Capture the cell that displays the provided text and extract its [X, Y] central coordinate. 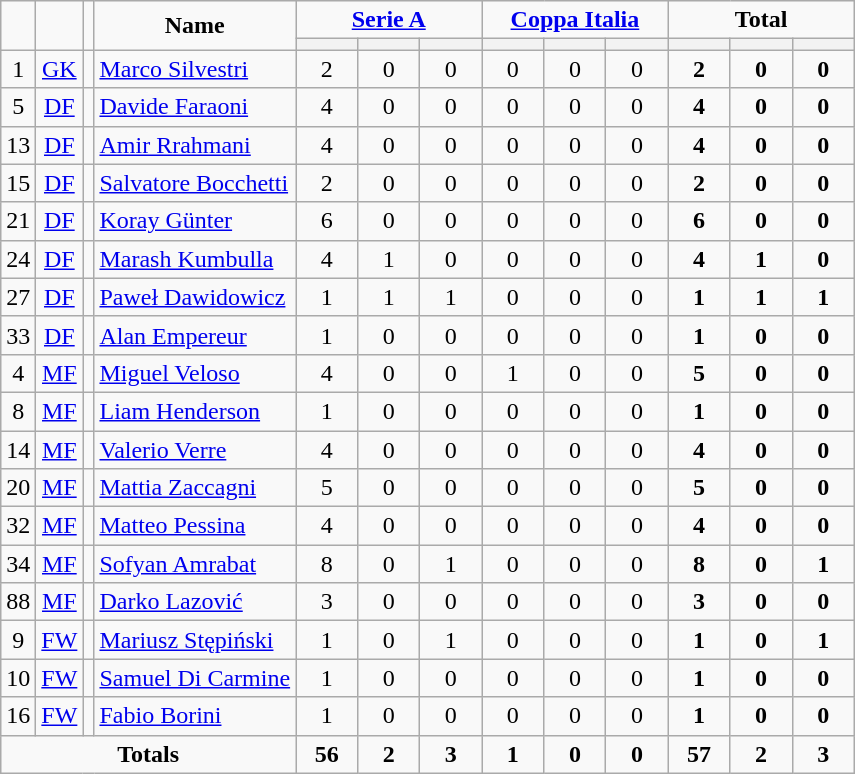
Miguel Veloso [195, 373]
Marco Silvestri [195, 69]
Darko Lazović [195, 602]
Koray Günter [195, 221]
Sofyan Amrabat [195, 564]
Fabio Borini [195, 716]
Paweł Dawidowicz [195, 297]
Total [761, 20]
Samuel Di Carmine [195, 678]
21 [18, 221]
13 [18, 145]
34 [18, 564]
56 [327, 754]
Mattia Zaccagni [195, 488]
Name [195, 26]
Davide Faraoni [195, 107]
Matteo Pessina [195, 526]
Totals [148, 754]
14 [18, 449]
88 [18, 602]
Coppa Italia [575, 20]
Salvatore Bocchetti [195, 183]
Alan Empereur [195, 335]
24 [18, 259]
Marash Kumbulla [195, 259]
Serie A [389, 20]
57 [699, 754]
27 [18, 297]
10 [18, 678]
Mariusz Stępiński [195, 640]
16 [18, 716]
20 [18, 488]
15 [18, 183]
Liam Henderson [195, 411]
32 [18, 526]
9 [18, 640]
Amir Rrahmani [195, 145]
Valerio Verre [195, 449]
GK [60, 69]
33 [18, 335]
